Pinpoint the cell where the given text exists, returning its (X, Y) midpoint coordinate. 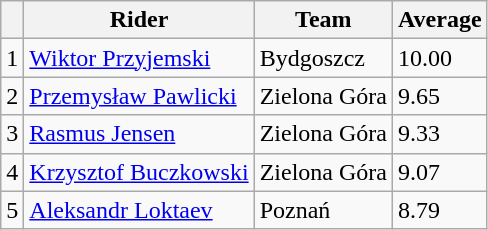
9.65 (440, 96)
Wiktor Przyjemski (139, 58)
1 (12, 58)
Average (440, 20)
Krzysztof Buczkowski (139, 172)
Bydgoszcz (323, 58)
Przemysław Pawlicki (139, 96)
10.00 (440, 58)
Team (323, 20)
Rider (139, 20)
9.07 (440, 172)
5 (12, 210)
4 (12, 172)
Poznań (323, 210)
9.33 (440, 134)
2 (12, 96)
3 (12, 134)
Aleksandr Loktaev (139, 210)
Rasmus Jensen (139, 134)
8.79 (440, 210)
